From the cell containing the given text, extract its center point as [x, y] coordinate. 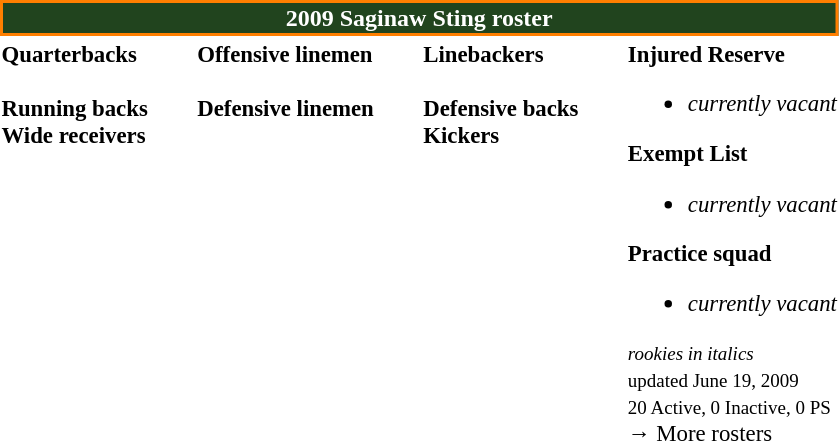
2009 Saginaw Sting roster [419, 18]
